Pinpoint the cell where the given text exists, returning its (x, y) midpoint coordinate. 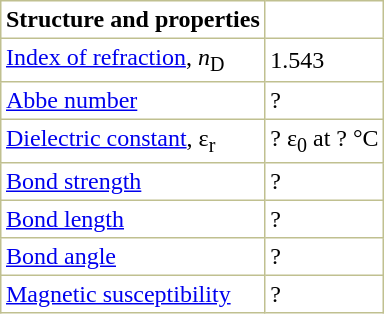
Bond length (133, 220)
Bond strength (133, 182)
Magnetic susceptibility (133, 295)
Structure and properties (133, 20)
Abbe number (133, 101)
1.543 (324, 60)
Bond angle (133, 257)
? ε0 at ? °C (324, 142)
Dielectric constant, εr (133, 142)
Index of refraction, nD (133, 60)
